Extract the [X, Y] coordinate from the center of the cell holding the provided text.  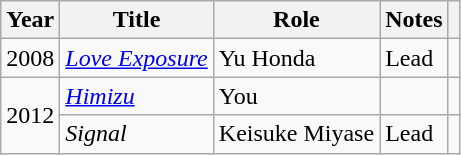
Role [296, 20]
Notes [414, 20]
Year [30, 20]
Love Exposure [136, 58]
2012 [30, 115]
Himizu [136, 96]
Title [136, 20]
Yu Honda [296, 58]
Signal [136, 134]
2008 [30, 58]
You [296, 96]
Keisuke Miyase [296, 134]
